Detect which cell encompasses the target text, then output its (x, y) center coordinate. 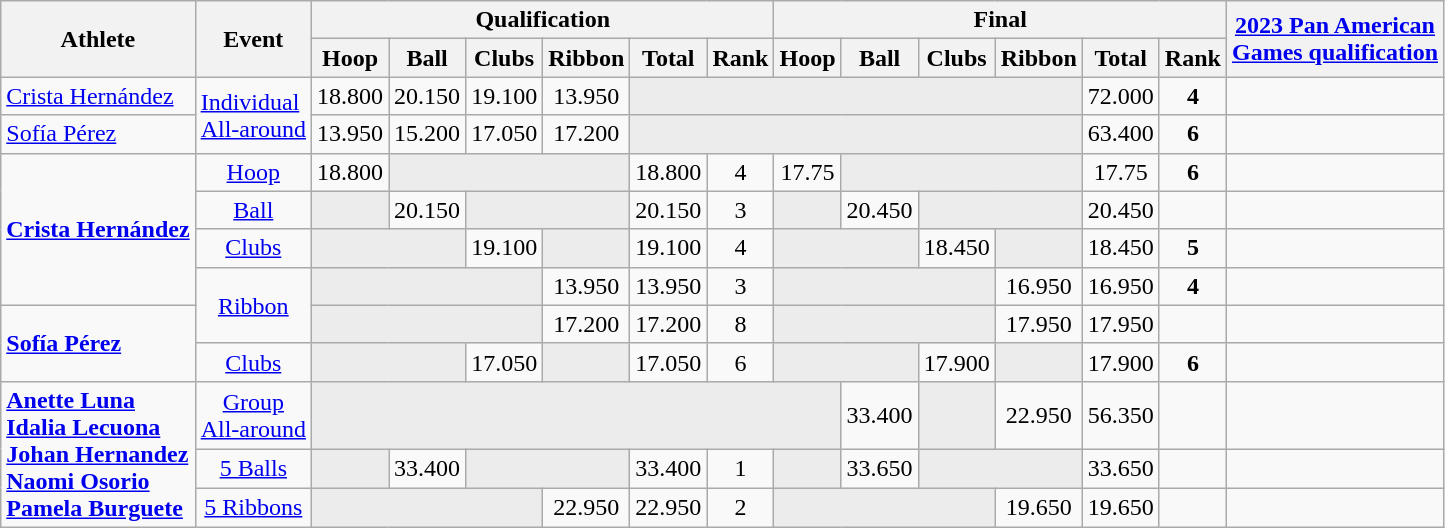
Final (1000, 20)
2 (740, 508)
5 Balls (253, 468)
56.350 (1120, 414)
Anette LunaIdalia LecuonaJohan HernandezNaomi OsorioPamela Burguete (98, 454)
1 (740, 468)
Qualification (542, 20)
IndividualAll-around (253, 115)
Athlete (98, 39)
72.000 (1120, 96)
8 (740, 324)
15.200 (428, 134)
GroupAll-around (253, 414)
63.400 (1120, 134)
2023 Pan American Games qualification (1334, 39)
5 (1192, 248)
5 Ribbons (253, 508)
Event (253, 39)
